Extract the (x, y) coordinate from the center of the cell holding the provided text.  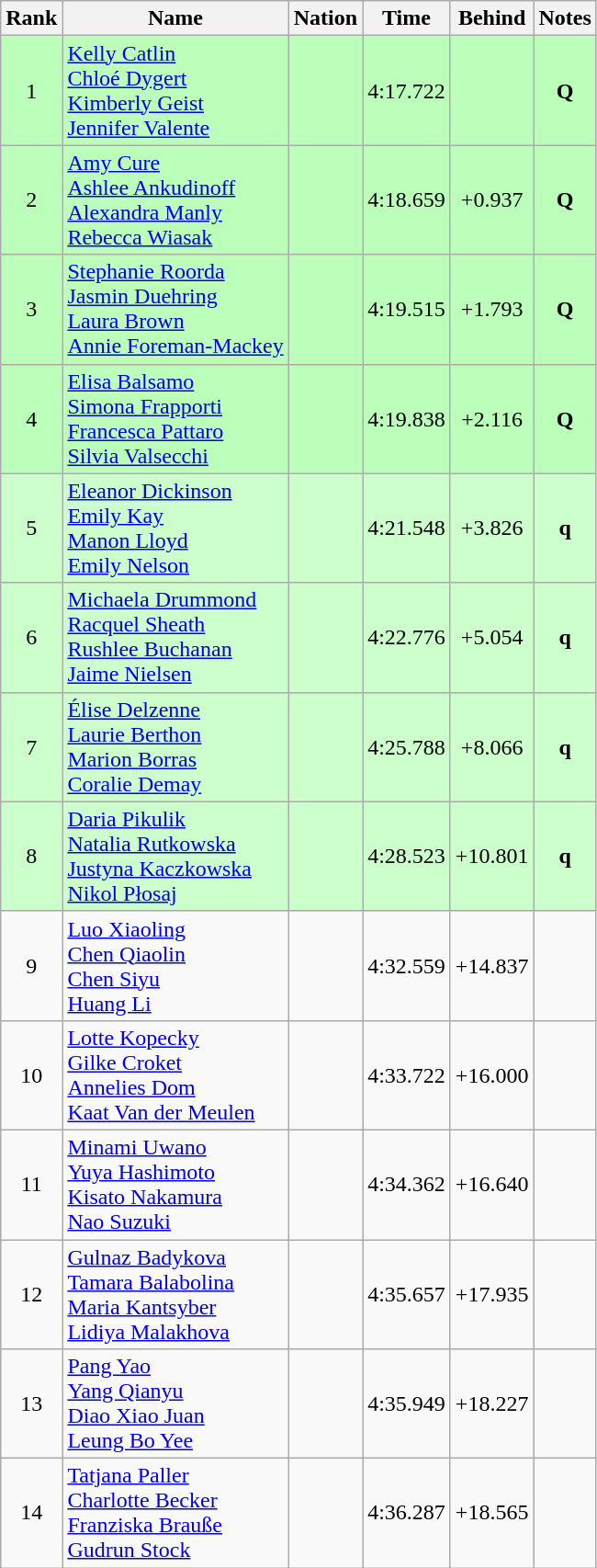
+16.000 (492, 1075)
Amy CureAshlee AnkudinoffAlexandra ManlyRebecca Wiasak (175, 200)
Eleanor DickinsonEmily KayManon LloydEmily Nelson (175, 528)
Élise DelzenneLaurie BerthonMarion BorrasCoralie Demay (175, 746)
1 (31, 90)
12 (31, 1294)
+5.054 (492, 638)
Notes (565, 18)
5 (31, 528)
4:18.659 (407, 200)
Luo XiaolingChen QiaolinChen SiyuHuang Li (175, 965)
7 (31, 746)
10 (31, 1075)
Minami UwanoYuya HashimotoKisato NakamuraNao Suzuki (175, 1184)
4:17.722 (407, 90)
9 (31, 965)
Kelly CatlinChloé DygertKimberly GeistJennifer Valente (175, 90)
Pang YaoYang QianyuDiao Xiao JuanLeung Bo Yee (175, 1404)
Time (407, 18)
4:32.559 (407, 965)
4:35.657 (407, 1294)
Daria PikulikNatalia RutkowskaJustyna KaczkowskaNikol Płosaj (175, 857)
4 (31, 419)
Tatjana PallerCharlotte BeckerFranziska BraußeGudrun Stock (175, 1513)
+0.937 (492, 200)
14 (31, 1513)
+18.565 (492, 1513)
+18.227 (492, 1404)
Lotte KopeckyGilke CroketAnnelies DomKaat Van der Meulen (175, 1075)
4:19.838 (407, 419)
Gulnaz BadykovaTamara BalabolinaMaria KantsyberLidiya Malakhova (175, 1294)
+8.066 (492, 746)
Name (175, 18)
6 (31, 638)
11 (31, 1184)
Behind (492, 18)
4:33.722 (407, 1075)
+14.837 (492, 965)
4:35.949 (407, 1404)
Nation (325, 18)
8 (31, 857)
4:25.788 (407, 746)
+16.640 (492, 1184)
Stephanie RoordaJasmin DuehringLaura BrownAnnie Foreman-Mackey (175, 309)
4:34.362 (407, 1184)
Michaela DrummondRacquel SheathRushlee BuchananJaime Nielsen (175, 638)
3 (31, 309)
+1.793 (492, 309)
Rank (31, 18)
4:21.548 (407, 528)
4:22.776 (407, 638)
+17.935 (492, 1294)
+2.116 (492, 419)
+10.801 (492, 857)
4:36.287 (407, 1513)
4:19.515 (407, 309)
2 (31, 200)
Elisa BalsamoSimona FrapportiFrancesca PattaroSilvia Valsecchi (175, 419)
13 (31, 1404)
4:28.523 (407, 857)
+3.826 (492, 528)
